Detect which cell encompasses the target text, then output its [x, y] center coordinate. 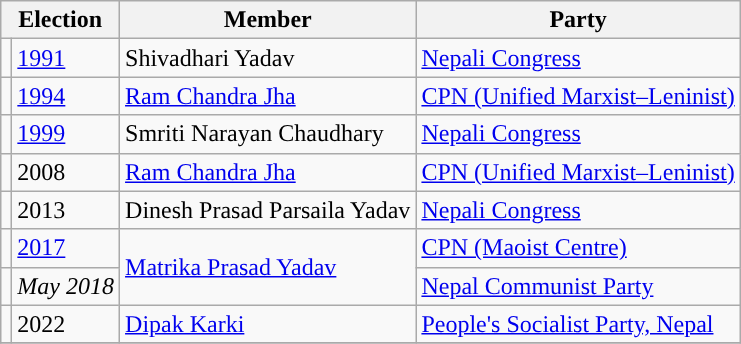
Member [268, 20]
2008 [66, 172]
Dipak Karki [268, 324]
People's Socialist Party, Nepal [578, 324]
2013 [66, 210]
1994 [66, 96]
Smriti Narayan Chaudhary [268, 134]
May 2018 [66, 286]
Dinesh Prasad Parsaila Yadav [268, 210]
Party [578, 20]
Shivadhari Yadav [268, 58]
1999 [66, 134]
2017 [66, 248]
Election [60, 20]
1991 [66, 58]
Nepal Communist Party [578, 286]
2022 [66, 324]
Matrika Prasad Yadav [268, 267]
CPN (Maoist Centre) [578, 248]
